From the cell containing the given text, extract its center point as [x, y] coordinate. 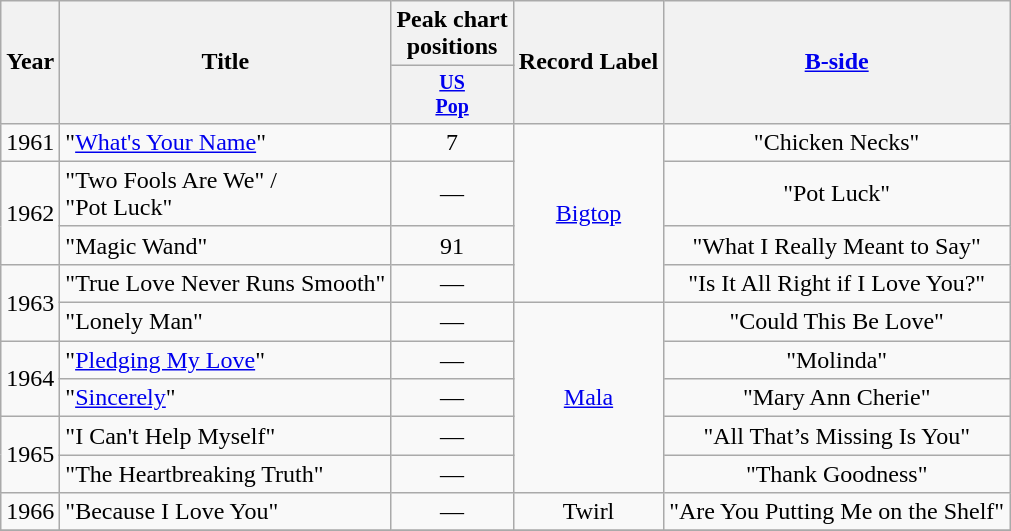
"Magic Wand" [226, 245]
Title [226, 62]
1966 [30, 512]
"Because I Love You" [226, 512]
Mala [588, 398]
"Molinda" [837, 360]
Peak chartpositions [452, 34]
"Pot Luck" [837, 194]
"What's Your Name" [226, 142]
1962 [30, 212]
Year [30, 62]
"All That’s Missing Is You" [837, 436]
1964 [30, 379]
USPop [452, 94]
"Lonely Man" [226, 322]
"What I Really Meant to Say" [837, 245]
"Sincerely" [226, 398]
91 [452, 245]
"I Can't Help Myself" [226, 436]
1965 [30, 455]
"Chicken Necks" [837, 142]
"Mary Ann Cherie" [837, 398]
"Thank Goodness" [837, 474]
Record Label [588, 62]
Twirl [588, 512]
"The Heartbreaking Truth" [226, 474]
"Is It All Right if I Love You?" [837, 283]
"True Love Never Runs Smooth" [226, 283]
"Pledging My Love" [226, 360]
1963 [30, 302]
1961 [30, 142]
"Could This Be Love" [837, 322]
7 [452, 142]
"Are You Putting Me on the Shelf" [837, 512]
B-side [837, 62]
Bigtop [588, 212]
"Two Fools Are We" /"Pot Luck" [226, 194]
